Capture the cell that displays the provided text and extract its [X, Y] central coordinate. 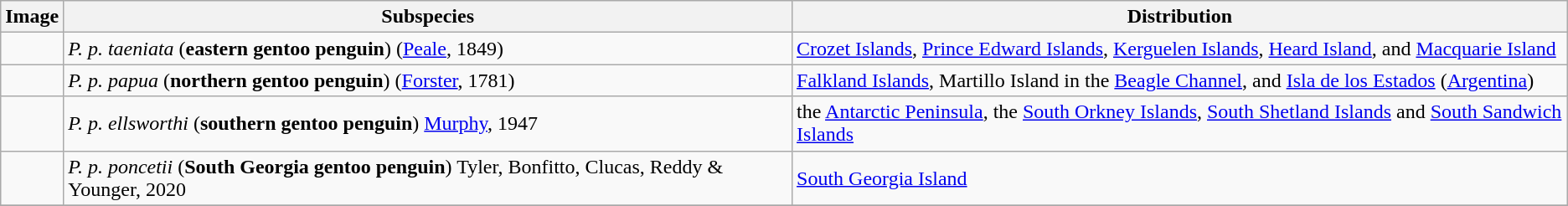
Crozet Islands, Prince Edward Islands, Kerguelen Islands, Heard Island, and Macquarie Island [1180, 49]
Falkland Islands, Martillo Island in the Beagle Channel, and Isla de los Estados (Argentina) [1180, 80]
Image [32, 17]
P. p. poncetii (South Georgia gentoo penguin) Tyler, Bonfitto, Clucas, Reddy & Younger, 2020 [428, 178]
the Antarctic Peninsula, the South Orkney Islands, South Shetland Islands and South Sandwich Islands [1180, 124]
South Georgia Island [1180, 178]
P. p. taeniata (eastern gentoo penguin) (Peale, 1849) [428, 49]
Subspecies [428, 17]
Distribution [1180, 17]
P. p. ellsworthi (southern gentoo penguin) Murphy, 1947 [428, 124]
P. p. papua (northern gentoo penguin) (Forster, 1781) [428, 80]
